Output the (X, Y) coordinate of the center of the cell containing the given text.  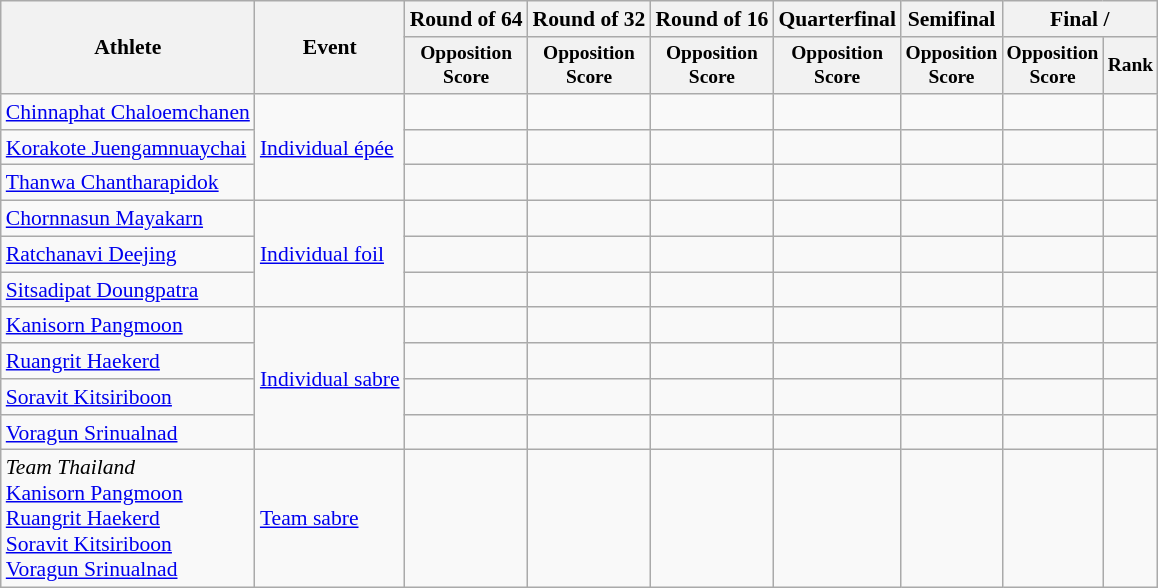
Chornnasun Mayakarn (128, 219)
Thanwa Chantharapidok (128, 183)
Team ThailandKanisorn PangmoonRuangrit HaekerdSoravit KitsiriboonVoragun Srinualnad (128, 519)
Quarterfinal (837, 19)
Ratchanavi Deejing (128, 254)
Individual sabre (330, 379)
Ruangrit Haekerd (128, 361)
Chinnaphat Chaloemchanen (128, 112)
Round of 32 (590, 19)
Round of 16 (712, 19)
Soravit Kitsiriboon (128, 397)
Voragun Srinualnad (128, 433)
Individual épée (330, 148)
Individual foil (330, 254)
Sitsadipat Doungpatra (128, 290)
Korakote Juengamnuaychai (128, 148)
Kanisorn Pangmoon (128, 326)
Round of 64 (466, 19)
Athlete (128, 48)
Semifinal (952, 19)
Rank (1130, 66)
Team sabre (330, 519)
Event (330, 48)
Final / (1080, 19)
